Scan for the cell matching the given text and deliver its (x, y) coordinate at center. 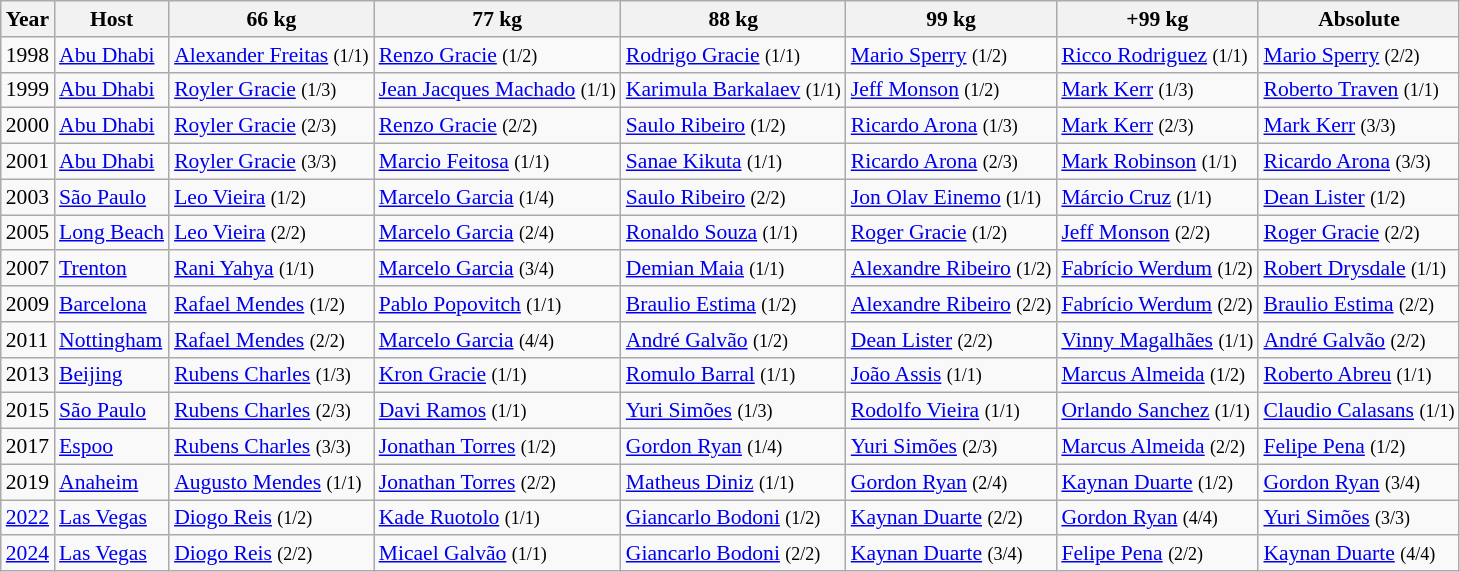
Rafael Mendes (1/2) (272, 304)
Diogo Reis (1/2) (272, 518)
1999 (28, 90)
2000 (28, 126)
Espoo (112, 447)
Long Beach (112, 233)
2003 (28, 197)
Fabrício Werdum (1/2) (1157, 269)
Jonathan Torres (1/2) (498, 447)
Mark Kerr (3/3) (1358, 126)
Saulo Ribeiro (1/2) (734, 126)
Sanae Kikuta (1/1) (734, 162)
Jeff Monson (2/2) (1157, 233)
Rani Yahya (1/1) (272, 269)
Nottingham (112, 340)
99 kg (952, 19)
2005 (28, 233)
2001 (28, 162)
Host (112, 19)
André Galvão (1/2) (734, 340)
Jon Olav Einemo (1/1) (952, 197)
Renzo Gracie (1/2) (498, 55)
Demian Maia (1/1) (734, 269)
Marcus Almeida (2/2) (1157, 447)
Ricardo Arona (1/3) (952, 126)
Rubens Charles (2/3) (272, 411)
Leo Vieira (2/2) (272, 233)
Braulio Estima (1/2) (734, 304)
Micael Galvão (1/1) (498, 554)
Ricardo Arona (2/3) (952, 162)
Felipe Pena (1/2) (1358, 447)
Beijing (112, 375)
Ronaldo Souza (1/1) (734, 233)
Ricardo Arona (3/3) (1358, 162)
Pablo Popovitch (1/1) (498, 304)
2022 (28, 518)
Yuri Simões (1/3) (734, 411)
Giancarlo Bodoni (1/2) (734, 518)
Gordon Ryan (4/4) (1157, 518)
Marcus Almeida (1/2) (1157, 375)
Vinny Magalhães (1/1) (1157, 340)
Barcelona (112, 304)
Braulio Estima (2/2) (1358, 304)
Anaheim (112, 482)
Robert Drysdale (1/1) (1358, 269)
João Assis (1/1) (952, 375)
Davi Ramos (1/1) (498, 411)
2013 (28, 375)
Claudio Calasans (1/1) (1358, 411)
Kaynan Duarte (3/4) (952, 554)
Roger Gracie (2/2) (1358, 233)
Marcio Feitosa (1/1) (498, 162)
Mario Sperry (1/2) (952, 55)
Augusto Mendes (1/1) (272, 482)
Dean Lister (2/2) (952, 340)
Roberto Traven (1/1) (1358, 90)
2009 (28, 304)
Saulo Ribeiro (2/2) (734, 197)
Marcelo Garcia (2/4) (498, 233)
Rodolfo Vieira (1/1) (952, 411)
Renzo Gracie (2/2) (498, 126)
Roberto Abreu (1/1) (1358, 375)
Rodrigo Gracie (1/1) (734, 55)
Orlando Sanchez (1/1) (1157, 411)
Yuri Simões (2/3) (952, 447)
Márcio Cruz (1/1) (1157, 197)
2017 (28, 447)
Jonathan Torres (2/2) (498, 482)
Leo Vieira (1/2) (272, 197)
Kaynan Duarte (2/2) (952, 518)
Royler Gracie (1/3) (272, 90)
2024 (28, 554)
Gordon Ryan (1/4) (734, 447)
Kade Ruotolo (1/1) (498, 518)
Kaynan Duarte (1/2) (1157, 482)
2015 (28, 411)
2019 (28, 482)
Kron Gracie (1/1) (498, 375)
Kaynan Duarte (4/4) (1358, 554)
Alexander Freitas (1/1) (272, 55)
77 kg (498, 19)
+99 kg (1157, 19)
Jean Jacques Machado (1/1) (498, 90)
2011 (28, 340)
Alexandre Ribeiro (1/2) (952, 269)
Diogo Reis (2/2) (272, 554)
Alexandre Ribeiro (2/2) (952, 304)
Rafael Mendes (2/2) (272, 340)
Felipe Pena (2/2) (1157, 554)
Ricco Rodriguez (1/1) (1157, 55)
Marcelo Garcia (3/4) (498, 269)
Year (28, 19)
Absolute (1358, 19)
Marcelo Garcia (1/4) (498, 197)
2007 (28, 269)
Karimula Barkalaev (1/1) (734, 90)
Yuri Simões (3/3) (1358, 518)
88 kg (734, 19)
Mark Kerr (2/3) (1157, 126)
Jeff Monson (1/2) (952, 90)
Gordon Ryan (2/4) (952, 482)
Mark Robinson (1/1) (1157, 162)
Matheus Diniz (1/1) (734, 482)
Dean Lister (1/2) (1358, 197)
Marcelo Garcia (4/4) (498, 340)
Royler Gracie (3/3) (272, 162)
Fabrício Werdum (2/2) (1157, 304)
Mario Sperry (2/2) (1358, 55)
1998 (28, 55)
André Galvão (2/2) (1358, 340)
Rubens Charles (1/3) (272, 375)
Roger Gracie (1/2) (952, 233)
Romulo Barral (1/1) (734, 375)
Giancarlo Bodoni (2/2) (734, 554)
Gordon Ryan (3/4) (1358, 482)
Mark Kerr (1/3) (1157, 90)
Royler Gracie (2/3) (272, 126)
Trenton (112, 269)
66 kg (272, 19)
Rubens Charles (3/3) (272, 447)
